Locate the cell with the specified text and output its [X, Y] center coordinate. 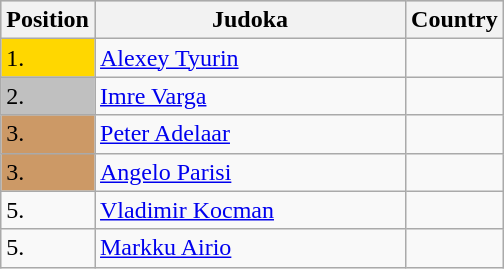
Position [48, 20]
Peter Adelaar [250, 134]
1. [48, 58]
Alexey Tyurin [250, 58]
Country [455, 20]
Vladimir Kocman [250, 210]
Markku Airio [250, 248]
Imre Varga [250, 96]
Judoka [250, 20]
Angelo Parisi [250, 172]
2. [48, 96]
